Return [X, Y] of the center of cell containing provided text 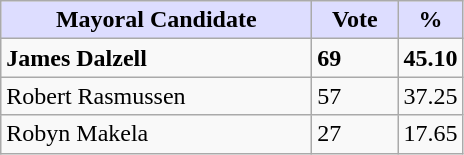
57 [355, 96]
Robyn Makela [156, 134]
James Dalzell [156, 58]
Robert Rasmussen [156, 96]
27 [355, 134]
Mayoral Candidate [156, 20]
Vote [355, 20]
69 [355, 58]
37.25 [430, 96]
% [430, 20]
17.65 [430, 134]
45.10 [430, 58]
